Find where the given text appears and provide that cell's center as (X, Y) coordinate. 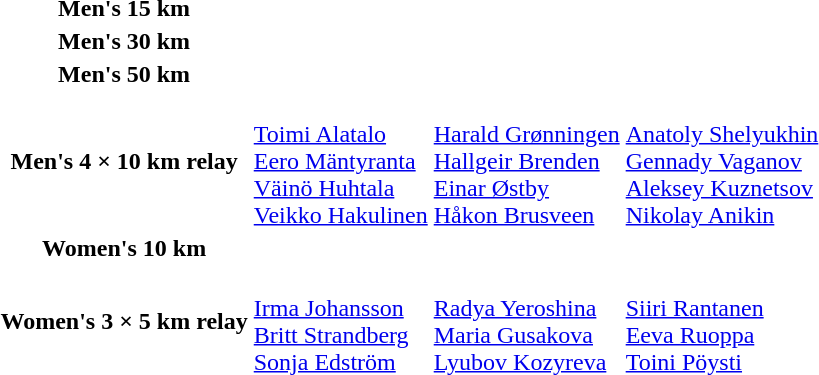
Harald GrønningenHallgeir BrendenEinar ØstbyHåkon Brusveen (526, 161)
Toimi AlataloEero MäntyrantaVäinö HuhtalaVeikko Hakulinen (340, 161)
